Provide the [x, y] coordinate of the cell's center where the given text is located.  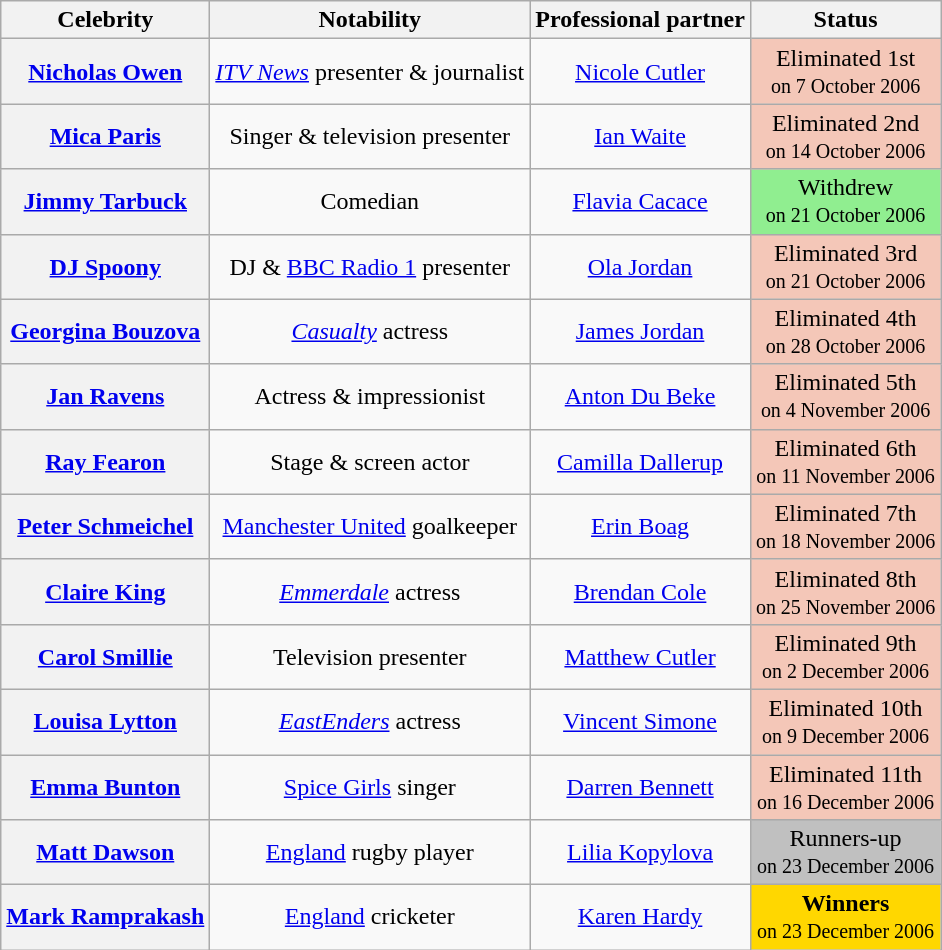
Vincent Simone [640, 722]
Anton Du Beke [640, 396]
Withdrewon 21 October 2006 [845, 202]
Ian Waite [640, 136]
Georgina Bouzova [106, 332]
James Jordan [640, 332]
Eliminated 1ston 7 October 2006 [845, 72]
Flavia Cacace [640, 202]
Status [845, 20]
Lilia Kopylova [640, 852]
Camilla Dallerup [640, 462]
Nicholas Owen [106, 72]
EastEnders actress [370, 722]
Louisa Lytton [106, 722]
DJ & BBC Radio 1 presenter [370, 266]
Peter Schmeichel [106, 526]
Notability [370, 20]
Eliminated 6thon 11 November 2006 [845, 462]
Emmerdale actress [370, 592]
Nicole Cutler [640, 72]
Singer & television presenter [370, 136]
Eliminated 10thon 9 December 2006 [845, 722]
Ola Jordan [640, 266]
Professional partner [640, 20]
Carol Smillie [106, 656]
DJ Spoony [106, 266]
Jimmy Tarbuck [106, 202]
Eliminated 9thon 2 December 2006 [845, 656]
Winnerson 23 December 2006 [845, 918]
Eliminated 5thon 4 November 2006 [845, 396]
Mark Ramprakash [106, 918]
Actress & impressionist [370, 396]
Brendan Cole [640, 592]
Television presenter [370, 656]
Manchester United goalkeeper [370, 526]
England cricketer [370, 918]
Claire King [106, 592]
Runners-upon 23 December 2006 [845, 852]
Karen Hardy [640, 918]
Ray Fearon [106, 462]
Eliminated 7thon 18 November 2006 [845, 526]
Matt Dawson [106, 852]
Eliminated 11thon 16 December 2006 [845, 786]
Mica Paris [106, 136]
Eliminated 3rdon 21 October 2006 [845, 266]
Spice Girls singer [370, 786]
Darren Bennett [640, 786]
Erin Boag [640, 526]
Jan Ravens [106, 396]
Emma Bunton [106, 786]
Comedian [370, 202]
Eliminated 4thon 28 October 2006 [845, 332]
Stage & screen actor [370, 462]
Eliminated 2ndon 14 October 2006 [845, 136]
Matthew Cutler [640, 656]
Eliminated 8thon 25 November 2006 [845, 592]
ITV News presenter & journalist [370, 72]
Casualty actress [370, 332]
Celebrity [106, 20]
England rugby player [370, 852]
